Return the (X, Y) coordinate for the center point of the cell that contains the specified text.  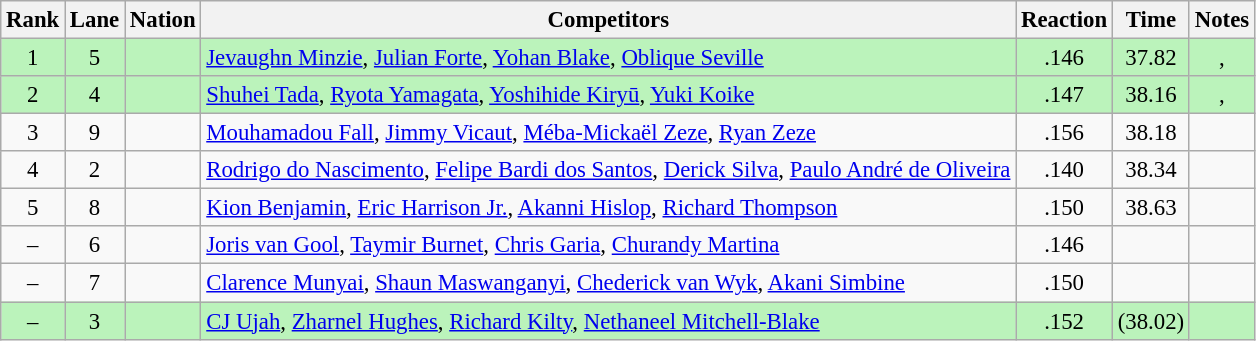
Kion Benjamin, Eric Harrison Jr., Akanni Hislop, Richard Thompson (608, 208)
Time (1150, 20)
Joris van Gool, Taymir Burnet, Chris Garia, Churandy Martina (608, 245)
(38.02) (1150, 321)
CJ Ujah, Zharnel Hughes, Richard Kilty, Nethaneel Mitchell-Blake (608, 321)
37.82 (1150, 58)
.152 (1064, 321)
Notes (1222, 20)
Rodrigo do Nascimento, Felipe Bardi dos Santos, Derick Silva, Paulo André de Oliveira (608, 170)
1 (33, 58)
38.34 (1150, 170)
Mouhamadou Fall, Jimmy Vicaut, Méba-Mickaël Zeze, Ryan Zeze (608, 133)
.140 (1064, 170)
Shuhei Tada, Ryota Yamagata, Yoshihide Kiryū, Yuki Koike (608, 95)
9 (95, 133)
Nation (163, 20)
Lane (95, 20)
7 (95, 283)
38.63 (1150, 208)
Clarence Munyai, Shaun Maswanganyi, Chederick van Wyk, Akani Simbine (608, 283)
.147 (1064, 95)
Rank (33, 20)
Jevaughn Minzie, Julian Forte, Yohan Blake, Oblique Seville (608, 58)
38.16 (1150, 95)
Reaction (1064, 20)
.156 (1064, 133)
8 (95, 208)
6 (95, 245)
Competitors (608, 20)
38.18 (1150, 133)
